Extract the [X, Y] coordinate from the center of the cell holding the provided text.  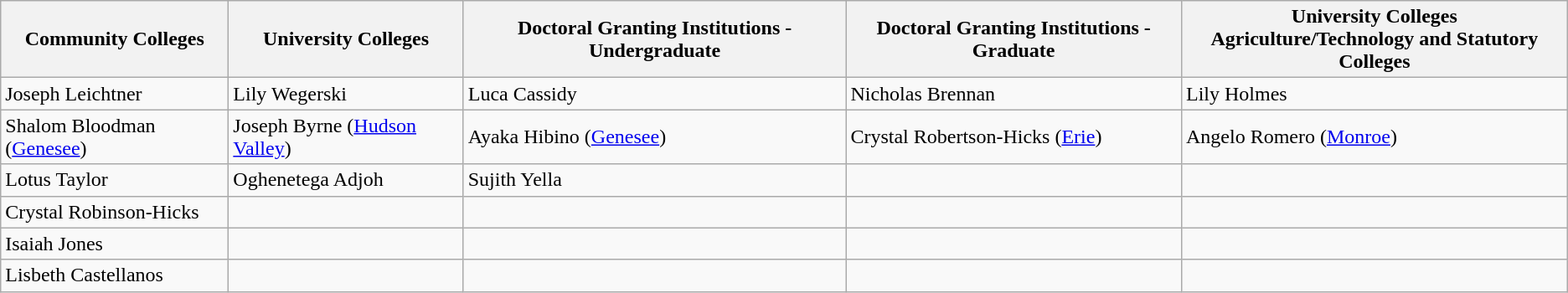
Sujith Yella [655, 180]
Nicholas Brennan [1014, 94]
Lily Wegerski [346, 94]
Oghenetega Adjoh [346, 180]
Angelo Romero (Monroe) [1374, 137]
Lily Holmes [1374, 94]
Community Colleges [115, 39]
Doctoral Granting Institutions - Undergraduate [655, 39]
Joseph Leichtner [115, 94]
Lisbeth Castellanos [115, 275]
Joseph Byrne (Hudson Valley) [346, 137]
Isaiah Jones [115, 244]
Crystal Robinson-Hicks [115, 212]
Shalom Bloodman (Genesee) [115, 137]
Crystal Robertson-Hicks (Erie) [1014, 137]
Ayaka Hibino (Genesee) [655, 137]
Luca Cassidy [655, 94]
University CollegesAgriculture/Technology and Statutory Colleges [1374, 39]
Lotus Taylor [115, 180]
Doctoral Granting Institutions - Graduate [1014, 39]
University Colleges [346, 39]
